Search for the cell housing the specified text and yield its [X, Y] center coordinate. 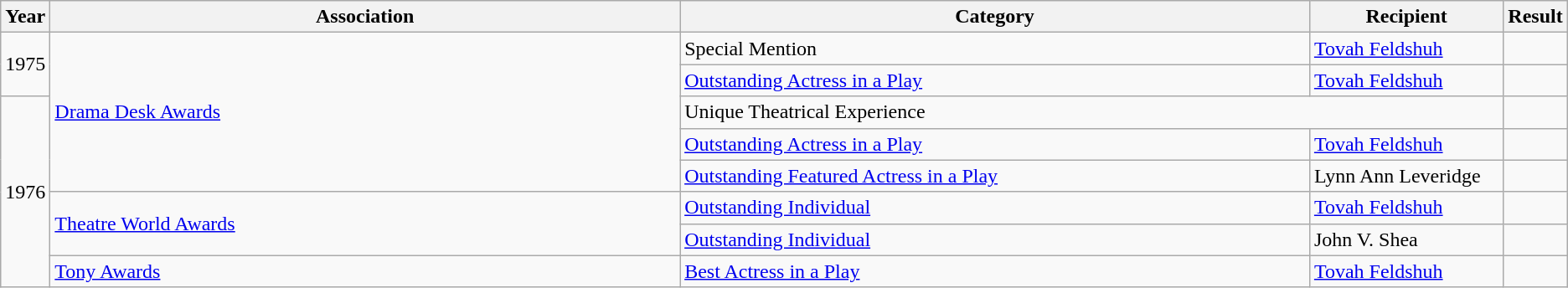
Category [995, 17]
Best Actress in a Play [995, 271]
Tony Awards [365, 271]
Outstanding Featured Actress in a Play [995, 176]
Special Mention [995, 49]
1975 [25, 64]
Theatre World Awards [365, 224]
Result [1535, 17]
Year [25, 17]
1976 [25, 192]
John V. Shea [1406, 239]
Association [365, 17]
Unique Theatrical Experience [1092, 112]
Recipient [1406, 17]
Lynn Ann Leveridge [1406, 176]
Drama Desk Awards [365, 112]
